Scan for the cell matching the given text and deliver its [x, y] coordinate at center. 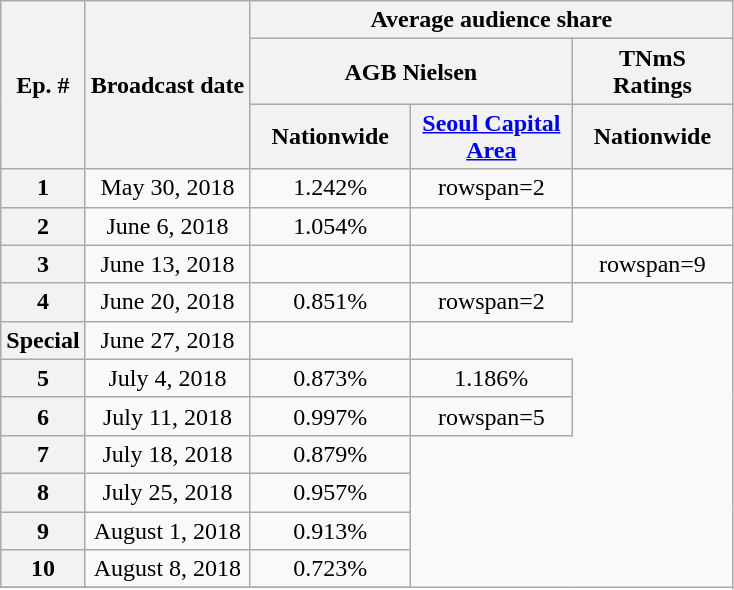
TNmS Ratings [652, 72]
1.186% [492, 378]
4 [43, 302]
1.242% [330, 188]
3 [43, 264]
Ep. # [43, 85]
8 [43, 492]
July 25, 2018 [168, 492]
0.879% [330, 454]
May 30, 2018 [168, 188]
0.913% [330, 531]
0.997% [330, 416]
July 18, 2018 [168, 454]
rowspan=5 [492, 416]
Special [43, 340]
2 [43, 226]
July 11, 2018 [168, 416]
Broadcast date [168, 85]
1 [43, 188]
9 [43, 531]
June 6, 2018 [168, 226]
0.957% [330, 492]
AGB Nielsen [411, 72]
7 [43, 454]
June 27, 2018 [168, 340]
0.723% [330, 569]
Seoul Capital Area [492, 136]
June 20, 2018 [168, 302]
5 [43, 378]
6 [43, 416]
10 [43, 569]
July 4, 2018 [168, 378]
June 13, 2018 [168, 264]
August 8, 2018 [168, 569]
Average audience share [492, 20]
1.054% [330, 226]
August 1, 2018 [168, 531]
0.851% [330, 302]
0.873% [330, 378]
rowspan=9 [652, 264]
